Identify which cell holds the provided text, then report its (X, Y) central coordinate. 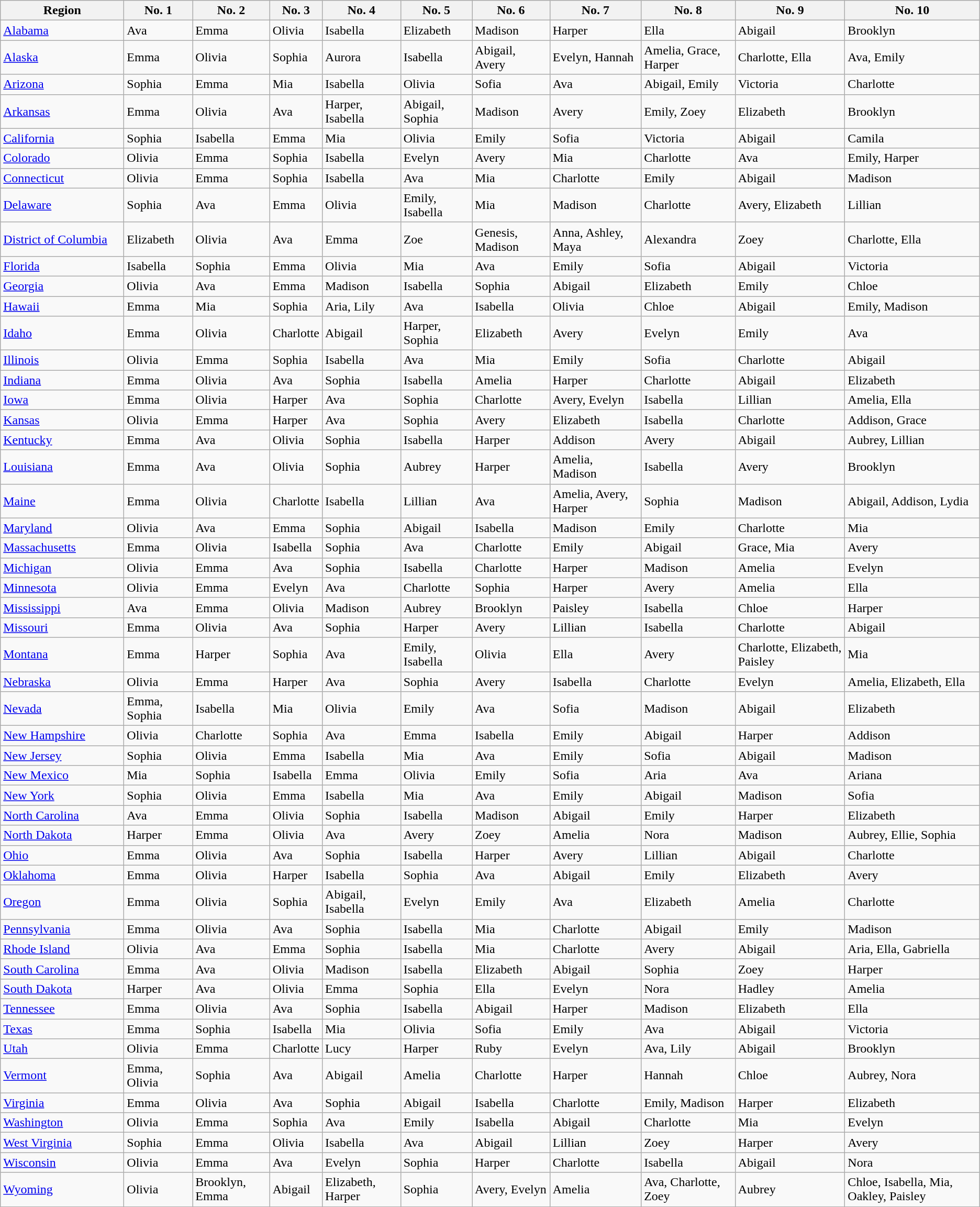
Aubrey, Lillian (912, 440)
Minnesota (62, 588)
Missouri (62, 627)
Nebraska (62, 681)
Iowa (62, 400)
Ariana (912, 776)
Wisconsin (62, 1162)
Nevada (62, 709)
Texas (62, 1029)
North Dakota (62, 835)
Virginia (62, 1103)
Addison, Grace (912, 420)
Washington (62, 1123)
Emma, Olivia (158, 1076)
New York (62, 795)
Michigan (62, 568)
Brooklyn, Emma (231, 1190)
Arkansas (62, 111)
Region (62, 10)
Abigail, Sophia (436, 111)
Abigail, Emily (688, 84)
No. 8 (688, 10)
Aria, Ella, Gabriella (912, 949)
Florida (62, 266)
No. 10 (912, 10)
Ruby (511, 1049)
Alexandra (688, 239)
Aria (688, 776)
Harper, Sophia (436, 333)
Chloe, Isabella, Mia, Oakley, Paisley (912, 1190)
No. 2 (231, 10)
Connecticut (62, 178)
North Carolina (62, 815)
Idaho (62, 333)
Alaska (62, 58)
Rhode Island (62, 949)
Zoe (436, 239)
Anna, Ashley, Maya (595, 239)
Montana (62, 655)
Maryland (62, 528)
Utah (62, 1049)
Emily, Harper (912, 158)
Louisiana (62, 467)
Pennsylvania (62, 929)
Aubrey, Ellie, Sophia (912, 835)
Vermont (62, 1076)
No. 9 (790, 10)
Abigail, Addison, Lydia (912, 501)
Aria, Lily (362, 306)
South Carolina (62, 969)
Hannah (688, 1076)
No. 3 (296, 10)
Genesis, Madison (511, 239)
Kentucky (62, 440)
Mississippi (62, 607)
Lucy (362, 1049)
New Jersey (62, 756)
Tennessee (62, 1009)
Ava, Lily (688, 1049)
Illinois (62, 360)
Oregon (62, 902)
Camila (912, 138)
Avery, Elizabeth (790, 205)
Paisley (595, 607)
No. 5 (436, 10)
Amelia, Avery, Harper (595, 501)
Abigail, Isabella (362, 902)
Ava, Emily (912, 58)
Colorado (62, 158)
District of Columbia (62, 239)
Hawaii (62, 306)
Amelia, Ella (912, 400)
Maine (62, 501)
Alabama (62, 30)
Ava, Charlotte, Zoey (688, 1190)
Grace, Mia (790, 548)
West Virginia (62, 1143)
Wyoming (62, 1190)
Georgia (62, 286)
Emily, Zoey (688, 111)
Abigail, Avery (511, 58)
Massachusetts (62, 548)
No. 6 (511, 10)
Elizabeth, Harper (362, 1190)
Arizona (62, 84)
Amelia, Madison (595, 467)
Amelia, Grace, Harper (688, 58)
New Hampshire (62, 736)
Hadley (790, 989)
Aubrey, Nora (912, 1076)
South Dakota (62, 989)
Indiana (62, 380)
No. 7 (595, 10)
Kansas (62, 420)
Delaware (62, 205)
Emma, Sophia (158, 709)
Oklahoma (62, 875)
California (62, 138)
Evelyn, Hannah (595, 58)
No. 1 (158, 10)
Aurora (362, 58)
New Mexico (62, 776)
No. 4 (362, 10)
Charlotte, Elizabeth, Paisley (790, 655)
Amelia, Elizabeth, Ella (912, 681)
Ohio (62, 855)
Harper, Isabella (362, 111)
